Search for the cell housing the specified text and yield its [X, Y] center coordinate. 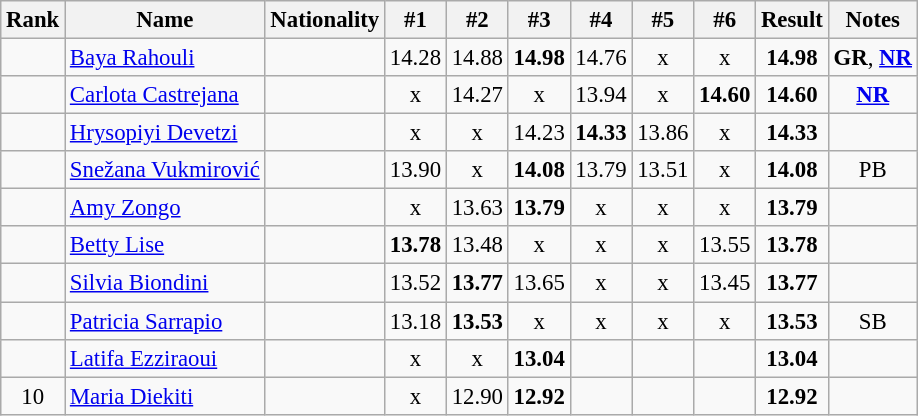
14.88 [477, 58]
PB [872, 170]
Amy Zongo [166, 208]
13.52 [416, 283]
#1 [416, 20]
13.90 [416, 170]
#6 [725, 20]
Rank [33, 20]
Betty Lise [166, 245]
GR, NR [872, 58]
Notes [872, 20]
12.90 [477, 396]
14.27 [477, 95]
13.48 [477, 245]
Latifa Ezziraoui [166, 358]
13.94 [601, 95]
#4 [601, 20]
Carlota Castrejana [166, 95]
NR [872, 95]
Hrysopiyi Devetzi [166, 133]
Baya Rahouli [166, 58]
#3 [539, 20]
Nationality [324, 20]
10 [33, 396]
13.51 [663, 170]
13.18 [416, 321]
Maria Diekiti [166, 396]
SB [872, 321]
13.86 [663, 133]
13.63 [477, 208]
13.45 [725, 283]
14.28 [416, 58]
13.65 [539, 283]
Result [792, 20]
13.55 [725, 245]
#2 [477, 20]
Patricia Sarrapio [166, 321]
Name [166, 20]
#5 [663, 20]
14.76 [601, 58]
14.23 [539, 133]
Silvia Biondini [166, 283]
Snežana Vukmirović [166, 170]
